Extract the [x, y] coordinate from the center of the cell holding the provided text.  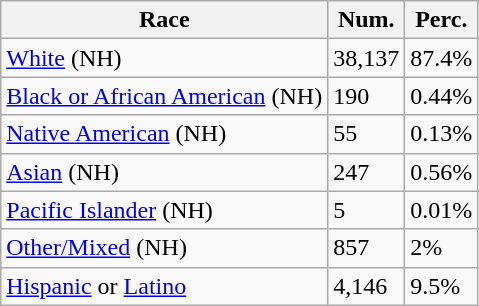
Perc. [442, 20]
2% [442, 248]
0.01% [442, 210]
Asian (NH) [164, 172]
5 [366, 210]
0.13% [442, 134]
247 [366, 172]
9.5% [442, 286]
Black or African American (NH) [164, 96]
0.44% [442, 96]
Num. [366, 20]
White (NH) [164, 58]
Hispanic or Latino [164, 286]
857 [366, 248]
87.4% [442, 58]
Race [164, 20]
38,137 [366, 58]
0.56% [442, 172]
190 [366, 96]
55 [366, 134]
Other/Mixed (NH) [164, 248]
4,146 [366, 286]
Native American (NH) [164, 134]
Pacific Islander (NH) [164, 210]
